Determine the (X, Y) coordinate at the center of the cell enclosing the given text.  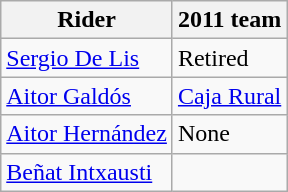
Aitor Galdós (87, 96)
Beñat Intxausti (87, 172)
None (229, 134)
Aitor Hernández (87, 134)
Rider (87, 20)
Retired (229, 58)
2011 team (229, 20)
Caja Rural (229, 96)
Sergio De Lis (87, 58)
